Search for the cell housing the specified text and yield its (X, Y) center coordinate. 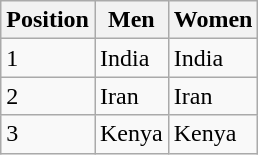
2 (48, 96)
1 (48, 58)
Men (131, 20)
Position (48, 20)
3 (48, 134)
Women (213, 20)
